From the cell containing the given text, extract its center point as [X, Y] coordinate. 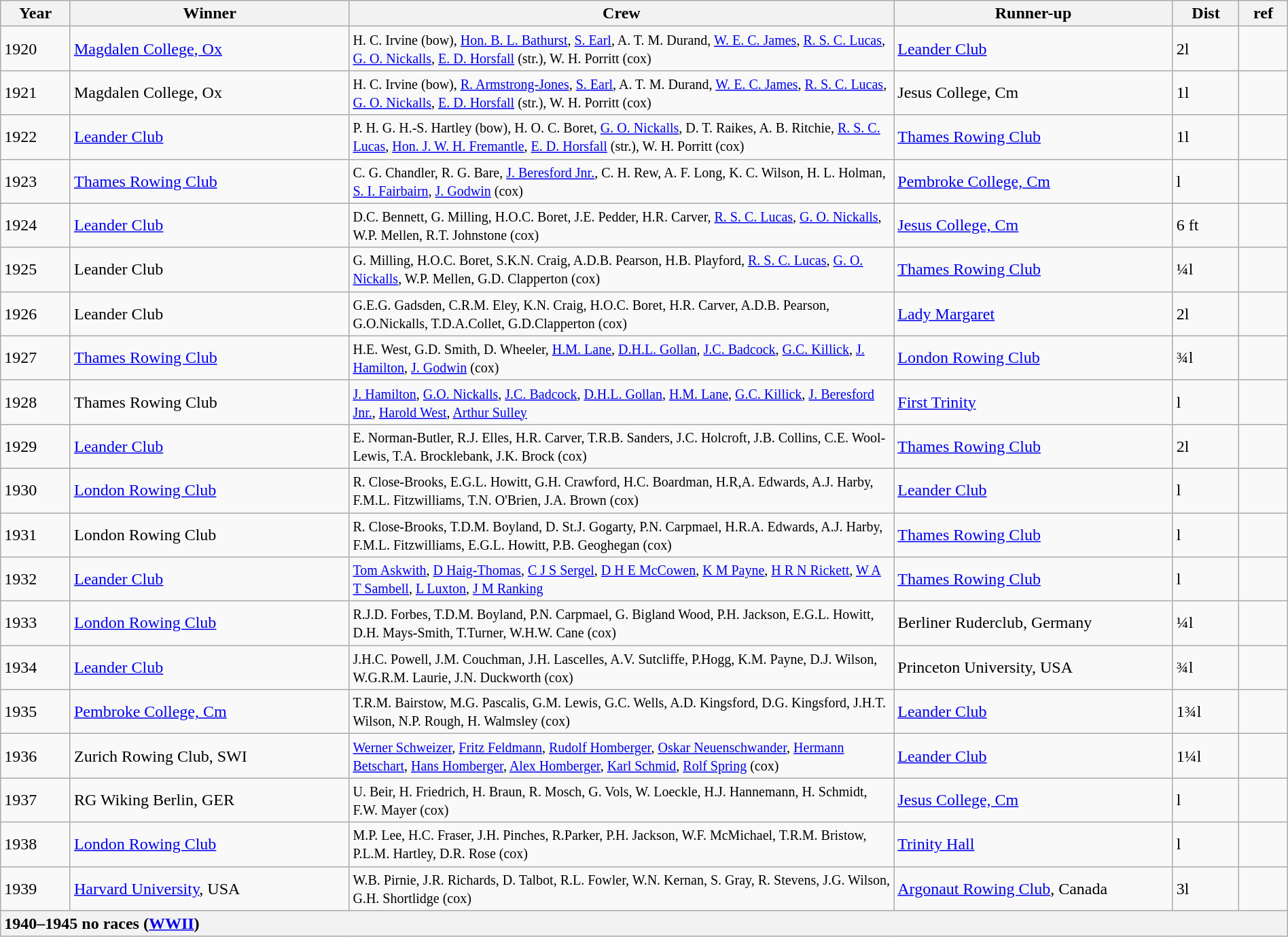
1930 [35, 491]
M.P. Lee, H.C. Fraser, J.H. Pinches, R.Parker, P.H. Jackson, W.F. McMichael, T.R.M. Bristow, P.L.M. Hartley, D.R. Rose (cox) [622, 844]
Crew [622, 14]
R.J.D. Forbes, T.D.M. Boyland, P.N. Carpmael, G. Bigland Wood, P.H. Jackson, E.G.L. Howitt, D.H. Mays-Smith, T.Turner, W.H.W. Cane (cox) [622, 624]
1¾l [1205, 712]
1925 [35, 269]
1921 [35, 92]
1932 [35, 579]
T.R.M. Bairstow, M.G. Pascalis, G.M. Lewis, G.C. Wells, A.D. Kingsford, D.G. Kingsford, J.H.T. Wilson, N.P. Rough, H. Walmsley (cox) [622, 712]
U. Beir, H. Friedrich, H. Braun, R. Mosch, G. Vols, W. Loeckle, H.J. Hannemann, H. Schmidt, F.W. Mayer (cox) [622, 800]
ref [1264, 14]
J. Hamilton, G.O. Nickalls, J.C. Badcock, D.H.L. Gollan, H.M. Lane, G.C. Killick, J. Beresford Jnr., Harold West, Arthur Sulley [622, 402]
D.C. Bennett, G. Milling, H.O.C. Boret, J.E. Pedder, H.R. Carver, R. S. C. Lucas, G. O. Nickalls, W.P. Mellen, R.T. Johnstone (cox) [622, 226]
Winner [209, 14]
1937 [35, 800]
Dist [1205, 14]
E. Norman-Butler, R.J. Elles, H.R. Carver, T.R.B. Sanders, J.C. Holcroft, J.B. Collins, C.E. Wool-Lewis, T.A. Brocklebank, J.K. Brock (cox) [622, 446]
Harvard University, USA [209, 889]
Princeton University, USA [1034, 667]
1938 [35, 844]
Trinity Hall [1034, 844]
1928 [35, 402]
J.H.C. Powell, J.M. Couchman, J.H. Lascelles, A.V. Sutcliffe, P.Hogg, K.M. Payne, D.J. Wilson, W.G.R.M. Laurie, J.N. Duckworth (cox) [622, 667]
1935 [35, 712]
1920 [35, 49]
First Trinity [1034, 402]
RG Wiking Berlin, GER [209, 800]
1936 [35, 756]
1940–1945 no races (WWII) [644, 923]
Runner-up [1034, 14]
C. G. Chandler, R. G. Bare, J. Beresford Jnr., C. H. Rew, A. F. Long, K. C. Wilson, H. L. Holman, S. I. Fairbairn, J. Godwin (cox) [622, 181]
1926 [35, 314]
G. Milling, H.O.C. Boret, S.K.N. Craig, A.D.B. Pearson, H.B. Playford, R. S. C. Lucas, G. O. Nickalls, W.P. Mellen, G.D. Clapperton (cox) [622, 269]
H.E. West, G.D. Smith, D. Wheeler, H.M. Lane, D.H.L. Gollan, J.C. Badcock, G.C. Killick, J. Hamilton, J. Godwin (cox) [622, 357]
Tom Askwith, D Haig-Thomas, C J S Sergel, D H E McCowen, K M Payne, H R N Rickett, W A T Sambell, L Luxton, J M Ranking [622, 579]
1929 [35, 446]
1923 [35, 181]
1931 [35, 534]
3l [1205, 889]
R. Close-Brooks, E.G.L. Howitt, G.H. Crawford, H.C. Boardman, H.R,A. Edwards, A.J. Harby, F.M.L. Fitzwilliams, T.N. O'Brien, J.A. Brown (cox) [622, 491]
G.E.G. Gadsden, C.R.M. Eley, K.N. Craig, H.O.C. Boret, H.R. Carver, A.D.B. Pearson, G.O.Nickalls, T.D.A.Collet, G.D.Clapperton (cox) [622, 314]
1934 [35, 667]
Lady Margaret [1034, 314]
W.B. Pirnie, J.R. Richards, D. Talbot, R.L. Fowler, W.N. Kernan, S. Gray, R. Stevens, J.G. Wilson, G.H. Shortlidge (cox) [622, 889]
Zurich Rowing Club, SWI [209, 756]
Berliner Ruderclub, Germany [1034, 624]
1933 [35, 624]
1924 [35, 226]
1927 [35, 357]
1¼l [1205, 756]
Year [35, 14]
6 ft [1205, 226]
1922 [35, 137]
Argonaut Rowing Club, Canada [1034, 889]
1939 [35, 889]
